Provide the [x, y] coordinate of the cell's center where the given text is located.  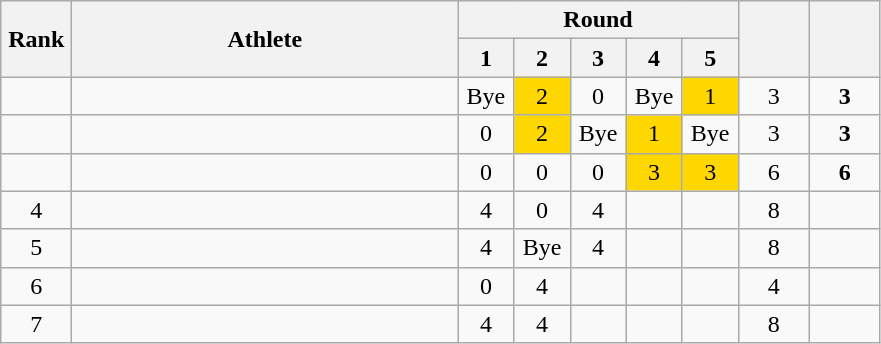
Rank [36, 39]
7 [36, 324]
Athlete [265, 39]
Round [598, 20]
